Pinpoint the cell where the given text exists, returning its [X, Y] midpoint coordinate. 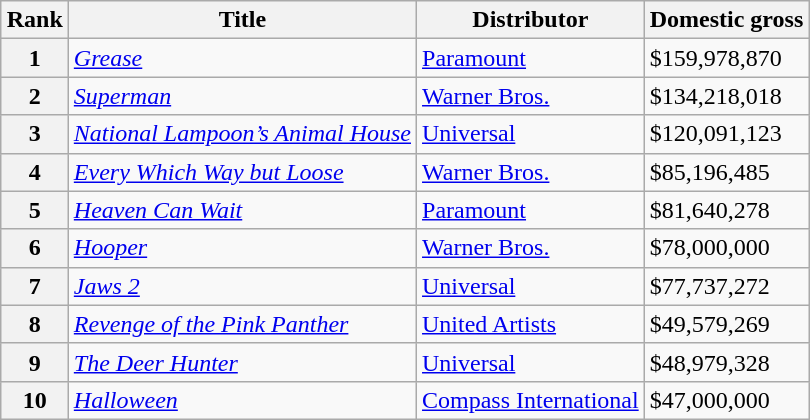
Distributor [531, 20]
Compass International [531, 400]
$49,579,269 [726, 324]
1 [34, 58]
Revenge of the Pink Panther [242, 324]
The Deer Hunter [242, 362]
Heaven Can Wait [242, 210]
$47,000,000 [726, 400]
$85,196,485 [726, 172]
Halloween [242, 400]
10 [34, 400]
Title [242, 20]
3 [34, 134]
Superman [242, 96]
$48,979,328 [726, 362]
5 [34, 210]
$120,091,123 [726, 134]
$134,218,018 [726, 96]
Grease [242, 58]
$81,640,278 [726, 210]
6 [34, 248]
National Lampoon’s Animal House [242, 134]
2 [34, 96]
$159,978,870 [726, 58]
Rank [34, 20]
4 [34, 172]
Jaws 2 [242, 286]
United Artists [531, 324]
8 [34, 324]
$78,000,000 [726, 248]
9 [34, 362]
$77,737,272 [726, 286]
Every Which Way but Loose [242, 172]
7 [34, 286]
Hooper [242, 248]
Domestic gross [726, 20]
